Scan for the cell matching the given text and deliver its (X, Y) coordinate at center. 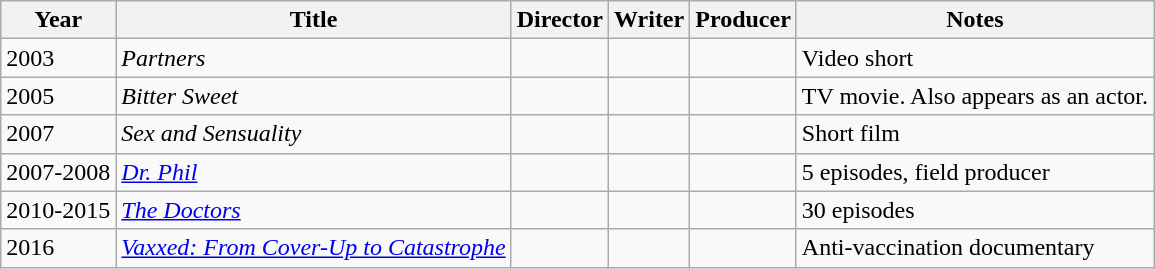
2003 (58, 58)
2005 (58, 96)
Sex and Sensuality (314, 134)
Writer (648, 20)
Short film (974, 134)
Bitter Sweet (314, 96)
TV movie. Also appears as an actor. (974, 96)
Anti-vaccination documentary (974, 248)
Notes (974, 20)
5 episodes, field producer (974, 172)
Director (560, 20)
Title (314, 20)
Vaxxed: From Cover-Up to Catastrophe (314, 248)
2016 (58, 248)
2007 (58, 134)
The Doctors (314, 210)
2010-2015 (58, 210)
Partners (314, 58)
Video short (974, 58)
Dr. Phil (314, 172)
Producer (744, 20)
30 episodes (974, 210)
Year (58, 20)
2007-2008 (58, 172)
